For the text-containing cell, return its midpoint in [x, y] coordinate format. 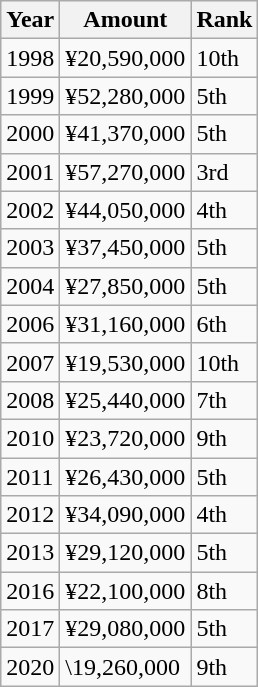
2013 [30, 553]
3rd [224, 172]
¥34,090,000 [126, 515]
2011 [30, 477]
¥57,270,000 [126, 172]
¥26,430,000 [126, 477]
2002 [30, 210]
¥44,050,000 [126, 210]
2016 [30, 591]
2008 [30, 400]
2020 [30, 667]
¥31,160,000 [126, 324]
¥41,370,000 [126, 134]
2012 [30, 515]
1999 [30, 96]
¥20,590,000 [126, 58]
2001 [30, 172]
¥52,280,000 [126, 96]
¥25,440,000 [126, 400]
2006 [30, 324]
6th [224, 324]
¥27,850,000 [126, 286]
8th [224, 591]
2004 [30, 286]
¥22,100,000 [126, 591]
2007 [30, 362]
¥23,720,000 [126, 438]
Rank [224, 20]
¥29,080,000 [126, 629]
2000 [30, 134]
Year [30, 20]
¥19,530,000 [126, 362]
2010 [30, 438]
2003 [30, 248]
2017 [30, 629]
Amount [126, 20]
1998 [30, 58]
¥37,450,000 [126, 248]
7th [224, 400]
¥29,120,000 [126, 553]
\19,260,000 [126, 667]
